Return (x, y) of the center of cell containing provided text 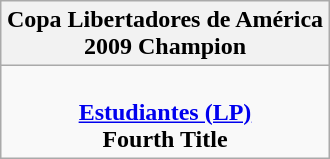
Estudiantes (LP)Fourth Title (164, 112)
Copa Libertadores de América2009 Champion (164, 34)
